Return (x, y) of the center of cell containing provided text 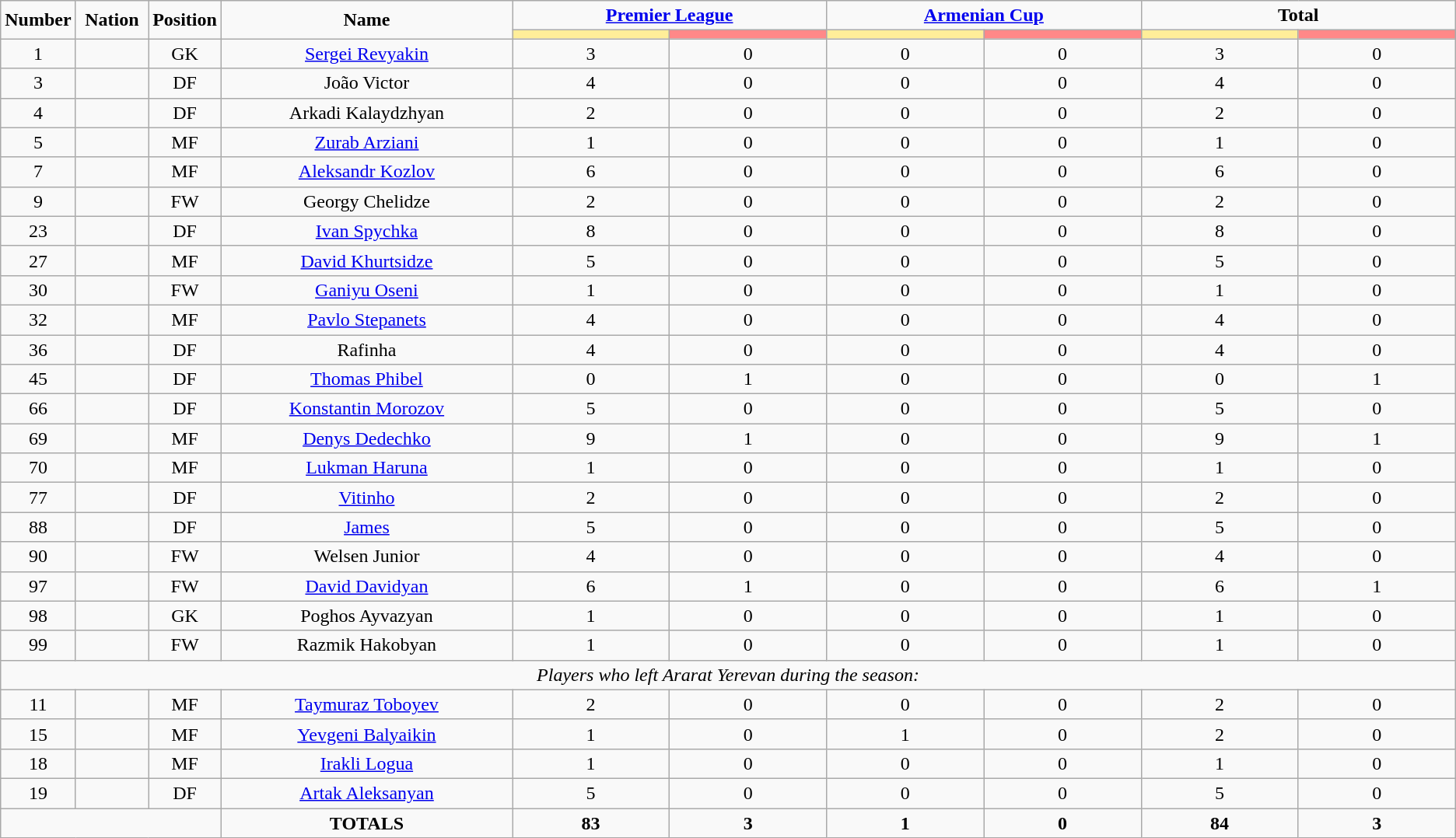
Position (185, 20)
Ivan Spychka (366, 231)
Zurab Arziani (366, 142)
99 (38, 645)
Yevgeni Balyaikin (366, 734)
Aleksandr Kozlov (366, 172)
Name (366, 20)
Irakli Logua (366, 763)
Vitinho (366, 498)
Taymuraz Toboyev (366, 704)
7 (38, 172)
45 (38, 379)
Lukman Haruna (366, 468)
32 (38, 319)
Poghos Ayvazyan (366, 616)
Nation (112, 20)
69 (38, 438)
77 (38, 498)
Players who left Ararat Yerevan during the season: (728, 675)
Denys Dedechko (366, 438)
66 (38, 409)
Welsen Junior (366, 557)
Rafinha (366, 349)
90 (38, 557)
Konstantin Morozov (366, 409)
18 (38, 763)
Total (1298, 16)
David Khurtsidze (366, 260)
88 (38, 527)
Sergei Revyakin (366, 54)
David Davidyan (366, 586)
João Victor (366, 83)
Artak Aleksanyan (366, 793)
15 (38, 734)
Georgy Chelidze (366, 201)
30 (38, 290)
Thomas Phibel (366, 379)
Arkadi Kalaydzhyan (366, 113)
Armenian Cup (984, 16)
98 (38, 616)
70 (38, 468)
TOTALS (366, 823)
36 (38, 349)
19 (38, 793)
James (366, 527)
Razmik Hakobyan (366, 645)
Premier League (669, 16)
23 (38, 231)
83 (590, 823)
84 (1220, 823)
27 (38, 260)
97 (38, 586)
Number (38, 20)
Ganiyu Oseni (366, 290)
11 (38, 704)
Pavlo Stepanets (366, 319)
